Return [X, Y] of the center of cell containing provided text 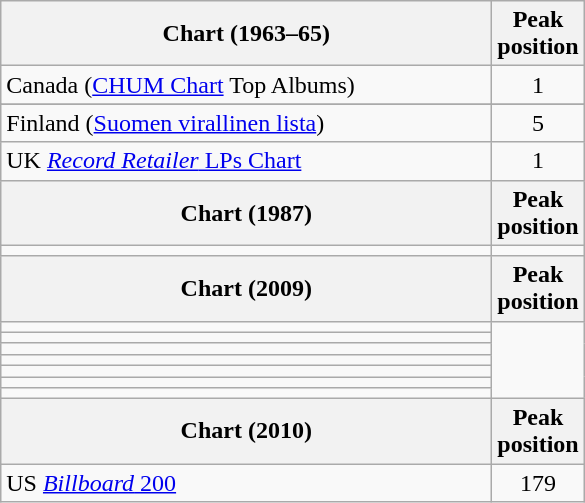
Canada (CHUM Chart Top Albums) [246, 85]
5 [538, 123]
UK Record Retailer LPs Chart [246, 161]
US Billboard 200 [246, 483]
179 [538, 483]
Chart (2009) [246, 288]
Finland (Suomen virallinen lista) [246, 123]
Chart (2010) [246, 432]
Chart (1963–65) [246, 34]
Chart (1987) [246, 212]
